Scan for the cell matching the given text and deliver its (x, y) coordinate at center. 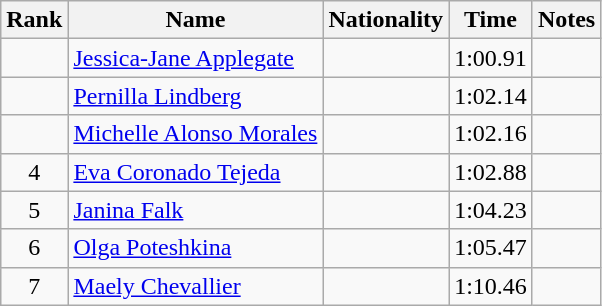
1:05.47 (491, 248)
Time (491, 20)
Nationality (386, 20)
1:04.23 (491, 210)
Eva Coronado Tejeda (196, 172)
5 (34, 210)
Name (196, 20)
1:02.88 (491, 172)
1:02.14 (491, 96)
1:00.91 (491, 58)
Maely Chevallier (196, 286)
Rank (34, 20)
Notes (566, 20)
6 (34, 248)
Michelle Alonso Morales (196, 134)
1:10.46 (491, 286)
4 (34, 172)
Jessica-Jane Applegate (196, 58)
Olga Poteshkina (196, 248)
Janina Falk (196, 210)
7 (34, 286)
Pernilla Lindberg (196, 96)
1:02.16 (491, 134)
